From the cell containing the given text, extract its center point as [x, y] coordinate. 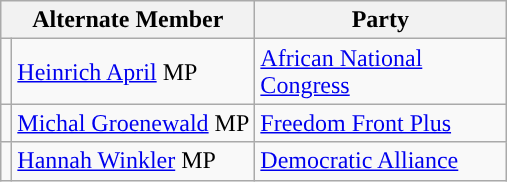
Heinrich April MP [134, 72]
Party [380, 20]
African National Congress [380, 72]
Democratic Alliance [380, 161]
Hannah Winkler MP [134, 161]
Freedom Front Plus [380, 123]
Michal Groenewald MP [134, 123]
Alternate Member [128, 20]
